Return the [x, y] coordinate for the center point of the cell that contains the specified text.  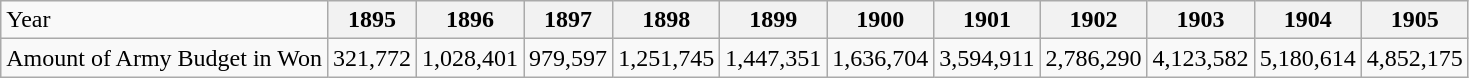
1905 [1414, 20]
1902 [1094, 20]
1,251,745 [666, 58]
1897 [568, 20]
1,028,401 [470, 58]
2,786,290 [1094, 58]
4,852,175 [1414, 58]
979,597 [568, 58]
1904 [1308, 20]
3,594,911 [987, 58]
1895 [372, 20]
1898 [666, 20]
1896 [470, 20]
1,636,704 [880, 58]
1903 [1200, 20]
1,447,351 [774, 58]
Amount of Army Budget in Won [164, 58]
1900 [880, 20]
4,123,582 [1200, 58]
Year [164, 20]
5,180,614 [1308, 58]
321,772 [372, 58]
1899 [774, 20]
1901 [987, 20]
